Extract the (x, y) coordinate from the center of the cell holding the provided text.  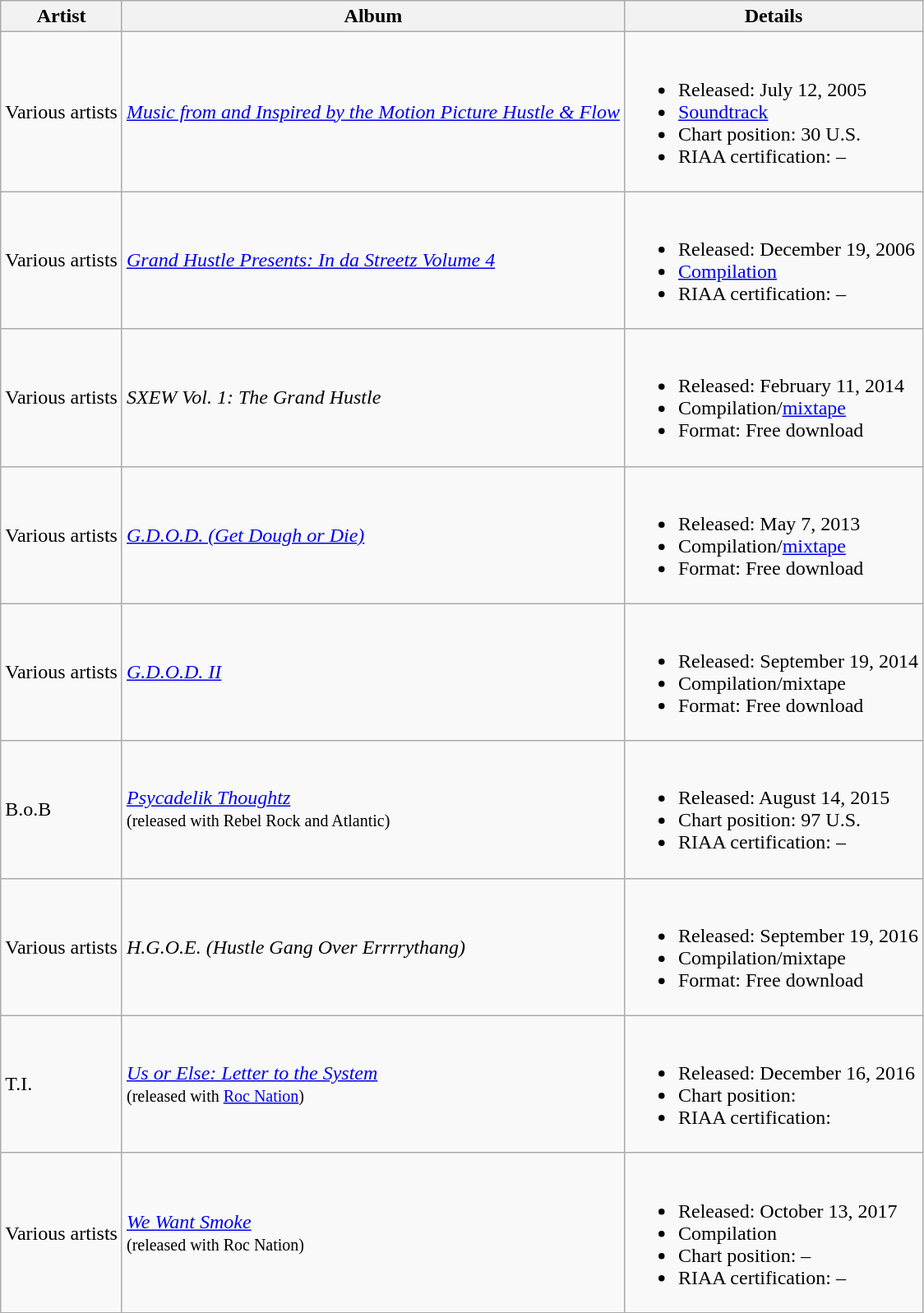
B.o.B (62, 809)
G.D.O.D. (Get Dough or Die) (373, 534)
We Want Smoke(released with Roc Nation) (373, 1232)
Released: February 11, 2014Compilation/mixtapeFormat: Free download (773, 398)
Released: September 19, 2016Compilation/mixtapeFormat: Free download (773, 947)
Psycadelik Thoughtz(released with Rebel Rock and Atlantic) (373, 809)
SXEW Vol. 1: The Grand Hustle (373, 398)
Released: July 12, 2005SoundtrackChart position: 30 U.S.RIAA certification: – (773, 112)
Grand Hustle Presents: In da Streetz Volume 4 (373, 260)
Album (373, 16)
Released: August 14, 2015Chart position: 97 U.S.RIAA certification: – (773, 809)
Details (773, 16)
Released: May 7, 2013Compilation/mixtapeFormat: Free download (773, 534)
Released: December 19, 2006CompilationRIAA certification: – (773, 260)
Music from and Inspired by the Motion Picture Hustle & Flow (373, 112)
Released: September 19, 2014Compilation/mixtapeFormat: Free download (773, 673)
H.G.O.E. (Hustle Gang Over Errrrythang) (373, 947)
T.I. (62, 1084)
Artist (62, 16)
Released: October 13, 2017CompilationChart position: –RIAA certification: – (773, 1232)
Released: December 16, 2016Chart position:RIAA certification: (773, 1084)
G.D.O.D. II (373, 673)
Us or Else: Letter to the System(released with Roc Nation) (373, 1084)
